Detect which cell encompasses the target text, then output its [x, y] center coordinate. 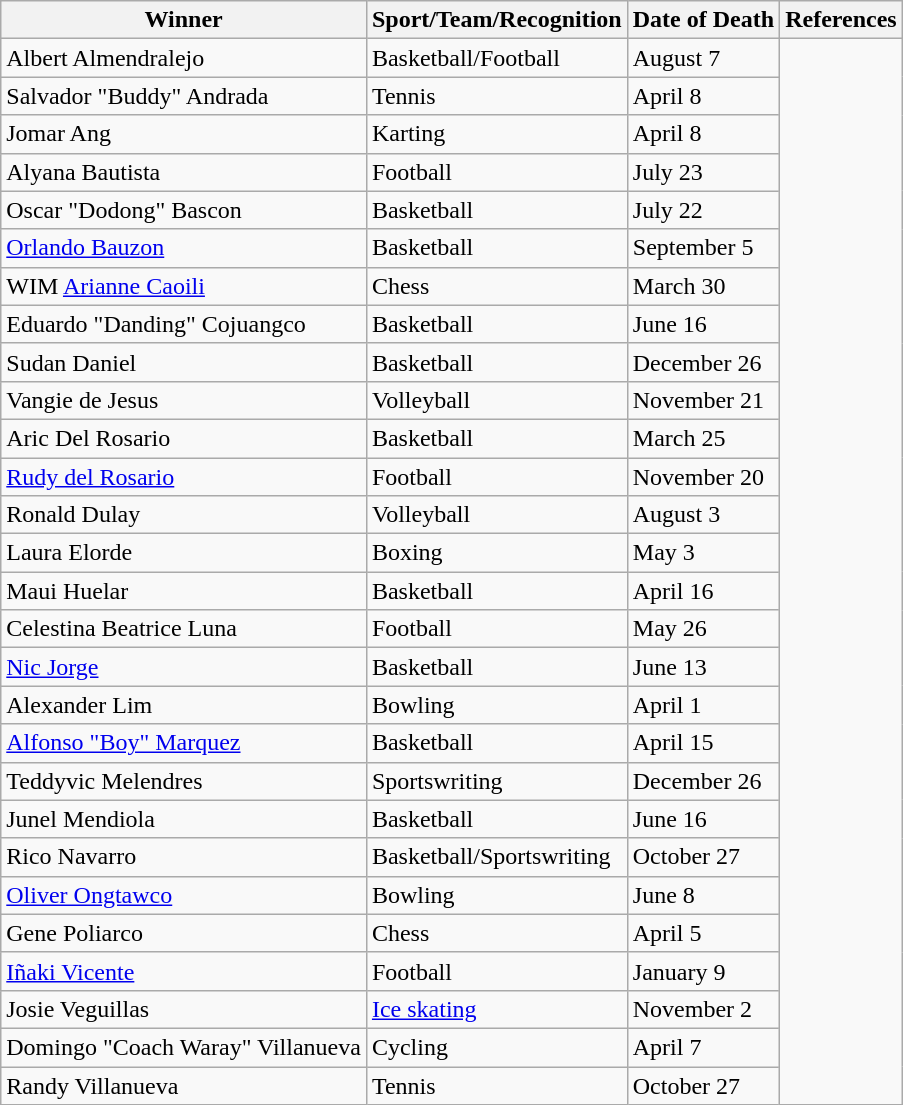
Josie Veguillas [184, 1009]
Laura Elorde [184, 553]
September 5 [703, 248]
Albert Almendralejo [184, 58]
Basketball/Sportswriting [496, 857]
November 20 [703, 477]
Oscar "Dodong" Bascon [184, 210]
Jomar Ang [184, 134]
May 3 [703, 553]
April 7 [703, 1047]
August 3 [703, 515]
Orlando Bauzon [184, 248]
April 5 [703, 933]
Celestina Beatrice Luna [184, 629]
Alfonso "Boy" Marquez [184, 743]
Teddyvic Melendres [184, 781]
Domingo "Coach Waray" Villanueva [184, 1047]
Oliver Ongtawco [184, 895]
Maui Huelar [184, 591]
Alyana Bautista [184, 172]
June 13 [703, 667]
July 22 [703, 210]
March 25 [703, 438]
Sudan Daniel [184, 362]
August 7 [703, 58]
April 1 [703, 705]
March 30 [703, 286]
Date of Death [703, 20]
Junel Mendiola [184, 819]
June 8 [703, 895]
Ice skating [496, 1009]
Gene Poliarco [184, 933]
January 9 [703, 971]
Rico Navarro [184, 857]
Ronald Dulay [184, 515]
Winner [184, 20]
References [842, 20]
Karting [496, 134]
Rudy del Rosario [184, 477]
Sportswriting [496, 781]
Alexander Lim [184, 705]
WIM Arianne Caoili [184, 286]
Vangie de Jesus [184, 400]
Eduardo "Danding" Cojuangco [184, 324]
Cycling [496, 1047]
July 23 [703, 172]
November 2 [703, 1009]
November 21 [703, 400]
Salvador "Buddy" Andrada [184, 96]
Aric Del Rosario [184, 438]
Basketball/Football [496, 58]
April 15 [703, 743]
Randy Villanueva [184, 1085]
Nic Jorge [184, 667]
April 16 [703, 591]
Iñaki Vicente [184, 971]
Sport/Team/Recognition [496, 20]
May 26 [703, 629]
Boxing [496, 553]
